Return [x, y] of the center of cell containing provided text 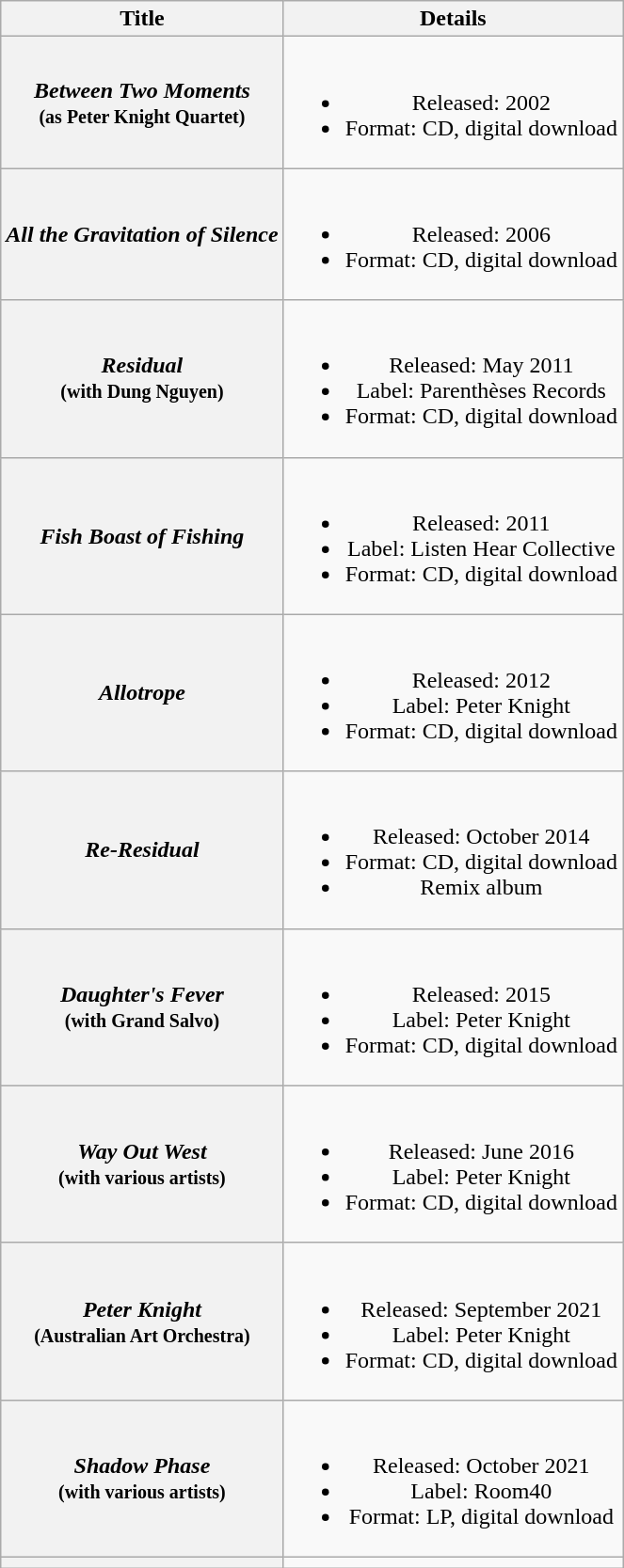
Released: June 2016Label: Peter KnightFormat: CD, digital download [453, 1164]
Released: 2006Format: CD, digital download [453, 234]
Details [453, 19]
Residual (with Dung Nguyen) [142, 378]
Re-Residual [142, 850]
Released: October 2021Label: Room40Format: LP, digital download [453, 1479]
All the Gravitation of Silence [142, 234]
Released: 2002Format: CD, digital download [453, 103]
Released: 2011Label: Listen Hear CollectiveFormat: CD, digital download [453, 536]
Released: October 2014Format: CD, digital downloadRemix album [453, 850]
Released: May 2011Label: Parenthèses RecordsFormat: CD, digital download [453, 378]
Between Two Moments (as Peter Knight Quartet) [142, 103]
Released: 2012Label: Peter KnightFormat: CD, digital download [453, 692]
Way Out West (with various artists) [142, 1164]
Shadow Phase (with various artists) [142, 1479]
Fish Boast of Fishing [142, 536]
Released: September 2021Label: Peter KnightFormat: CD, digital download [453, 1321]
Allotrope [142, 692]
Daughter's Fever (with Grand Salvo) [142, 1006]
Released: 2015Label: Peter KnightFormat: CD, digital download [453, 1006]
Peter Knight (Australian Art Orchestra) [142, 1321]
Title [142, 19]
